Capture the cell that displays the provided text and extract its (x, y) central coordinate. 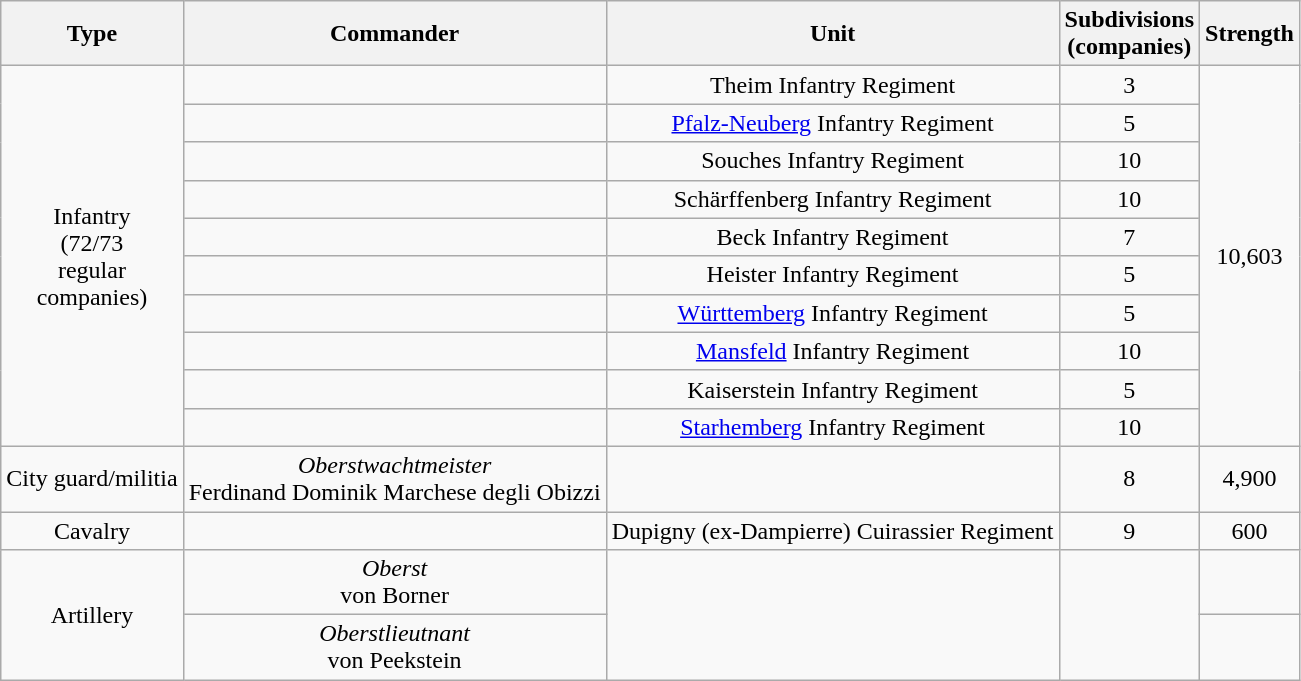
7 (1129, 237)
Artillery (92, 615)
Infantry(72/73regularcompanies) (92, 256)
Schärffenberg Infantry Regiment (832, 199)
Oberstlieutnantvon Peekstein (394, 648)
City guard/militia (92, 478)
3 (1129, 85)
Souches Infantry Regiment (832, 161)
Strength (1250, 34)
Theim Infantry Regiment (832, 85)
Dupigny (ex-Dampierre) Cuirassier Regiment (832, 531)
10,603 (1250, 256)
OberstwachtmeisterFerdinand Dominik Marchese degli Obizzi (394, 478)
Type (92, 34)
Württemberg Infantry Regiment (832, 313)
8 (1129, 478)
600 (1250, 531)
Heister Infantry Regiment (832, 275)
4,900 (1250, 478)
Commander (394, 34)
Cavalry (92, 531)
Unit (832, 34)
Oberstvon Borner (394, 582)
Beck Infantry Regiment (832, 237)
Subdivisions(companies) (1129, 34)
Kaiserstein Infantry Regiment (832, 389)
Mansfeld Infantry Regiment (832, 351)
9 (1129, 531)
Pfalz-Neuberg Infantry Regiment (832, 123)
Starhemberg Infantry Regiment (832, 427)
